Scan for the cell matching the given text and deliver its [X, Y] coordinate at center. 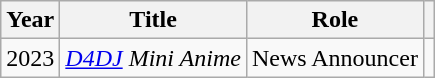
Role [334, 20]
Title [154, 20]
2023 [30, 58]
News Announcer [334, 58]
Year [30, 20]
D4DJ Mini Anime [154, 58]
